Provide the (x, y) coordinate of the cell's center where the given text is located.  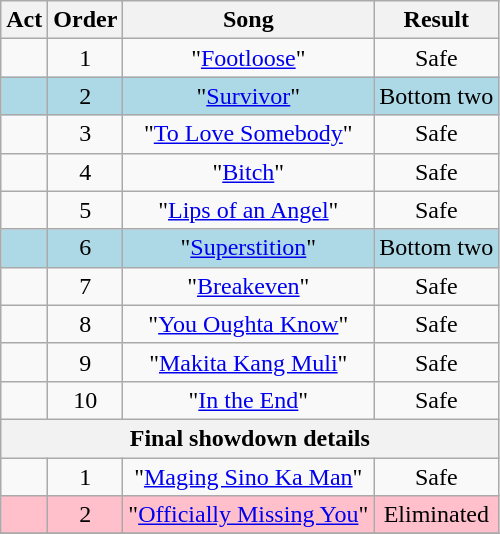
7 (86, 286)
3 (86, 134)
4 (86, 172)
6 (86, 248)
"Lips of an Angel" (248, 210)
"Officially Missing You" (248, 515)
Act (24, 20)
"In the End" (248, 400)
10 (86, 400)
"To Love Somebody" (248, 134)
Order (86, 20)
"Makita Kang Muli" (248, 362)
"Breakeven" (248, 286)
"Footloose" (248, 58)
Song (248, 20)
Eliminated (436, 515)
"Maging Sino Ka Man" (248, 477)
Result (436, 20)
5 (86, 210)
"You Oughta Know" (248, 324)
"Bitch" (248, 172)
"Superstition" (248, 248)
9 (86, 362)
Final showdown details (250, 438)
8 (86, 324)
"Survivor" (248, 96)
